Return the [x, y] coordinate for the center point of the cell that contains the specified text.  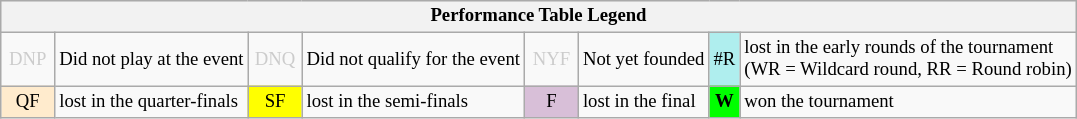
SF [275, 102]
lost in the quarter-finals [152, 102]
NYF [551, 60]
Performance Table Legend [538, 16]
lost in the semi-finals [413, 102]
lost in the final [643, 102]
Did not qualify for the event [413, 60]
#R [724, 60]
DNQ [275, 60]
W [724, 102]
Did not play at the event [152, 60]
QF [28, 102]
won the tournament [908, 102]
F [551, 102]
Not yet founded [643, 60]
lost in the early rounds of the tournament(WR = Wildcard round, RR = Round robin) [908, 60]
DNP [28, 60]
